For the text-containing cell, return its midpoint in [x, y] coordinate format. 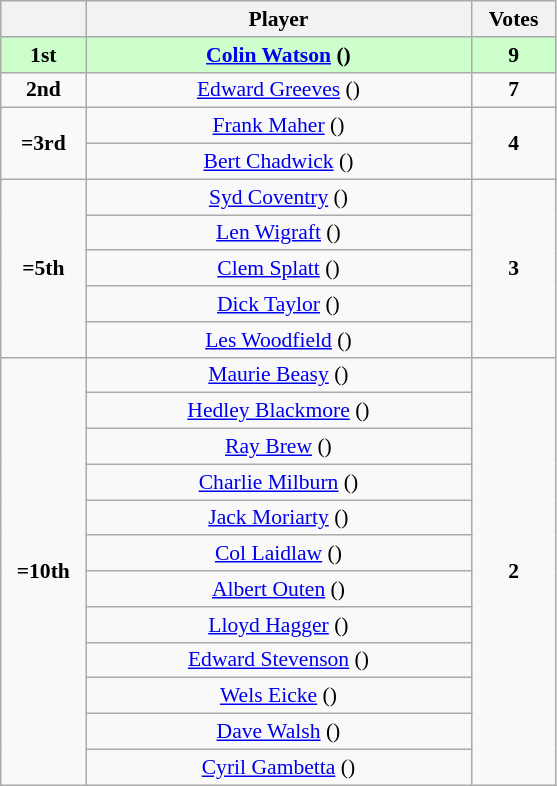
Dave Walsh () [278, 732]
Dick Taylor () [278, 304]
Votes [514, 19]
Hedley Blackmore () [278, 411]
Len Wigraft () [278, 233]
Lloyd Hagger () [278, 625]
=3rd [44, 144]
Maurie Beasy () [278, 375]
=5th [44, 268]
Les Woodfield () [278, 340]
Ray Brew () [278, 447]
Player [278, 19]
Cyril Gambetta () [278, 767]
9 [514, 55]
=10th [44, 571]
2 [514, 571]
Wels Eicke () [278, 696]
Col Laidlaw () [278, 554]
Colin Watson () [278, 55]
Edward Stevenson () [278, 660]
Charlie Milburn () [278, 482]
1st [44, 55]
3 [514, 268]
2nd [44, 90]
Clem Splatt () [278, 269]
Syd Coventry () [278, 197]
Frank Maher () [278, 126]
Bert Chadwick () [278, 162]
Jack Moriarty () [278, 518]
Edward Greeves () [278, 90]
4 [514, 144]
Albert Outen () [278, 589]
7 [514, 90]
